Find where the given text appears and provide that cell's center as [X, Y] coordinate. 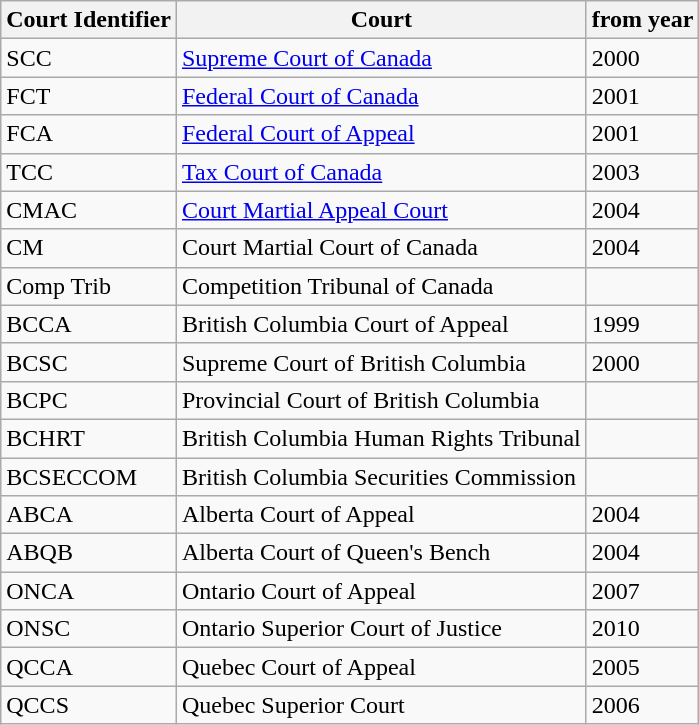
Quebec Superior Court [381, 705]
2006 [642, 705]
ONCA [89, 591]
Court Martial Court of Canada [381, 248]
2010 [642, 629]
BCSC [89, 362]
from year [642, 20]
Alberta Court of Queen's Bench [381, 553]
Federal Court of Appeal [381, 134]
FCA [89, 134]
Tax Court of Canada [381, 172]
Court [381, 20]
2003 [642, 172]
ABCA [89, 515]
British Columbia Securities Commission [381, 477]
FCT [89, 96]
Ontario Court of Appeal [381, 591]
Court Martial Appeal Court [381, 210]
ONSC [89, 629]
Supreme Court of British Columbia [381, 362]
CM [89, 248]
Competition Tribunal of Canada [381, 286]
Supreme Court of Canada [381, 58]
BCPC [89, 400]
BCSECCOM [89, 477]
British Columbia Human Rights Tribunal [381, 438]
TCC [89, 172]
1999 [642, 324]
SCC [89, 58]
QCCS [89, 705]
ABQB [89, 553]
BCHRT [89, 438]
CMAC [89, 210]
2007 [642, 591]
Quebec Court of Appeal [381, 667]
Alberta Court of Appeal [381, 515]
BCCA [89, 324]
Ontario Superior Court of Justice [381, 629]
Court Identifier [89, 20]
Comp Trib [89, 286]
Provincial Court of British Columbia [381, 400]
QCCA [89, 667]
2005 [642, 667]
British Columbia Court of Appeal [381, 324]
Federal Court of Canada [381, 96]
